Detect which cell encompasses the target text, then output its (X, Y) center coordinate. 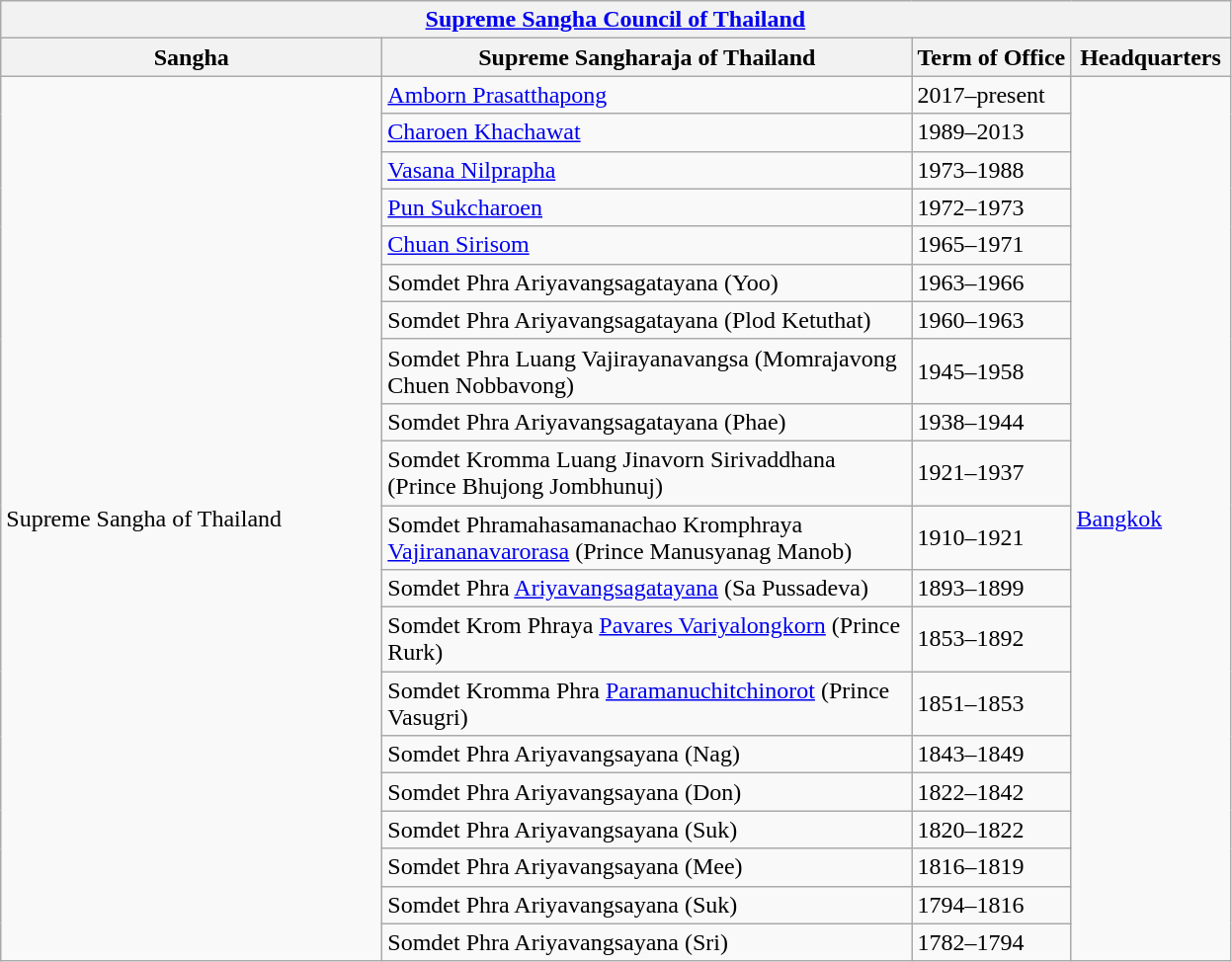
Somdet Phra Ariyavangsagatayana (Sa Pussadeva) (647, 589)
1989–2013 (992, 132)
Somdet Kromma Luang Jinavorn Sirivaddhana (Prince Bhujong Jombhunuj) (647, 472)
Supreme Sangha of Thailand (192, 519)
Vasana Nilprapha (647, 170)
Term of Office (992, 57)
2017–present (992, 95)
1816–1819 (992, 867)
Bangkok (1150, 519)
Somdet Phra Ariyavangsayana (Sri) (647, 942)
1843–1849 (992, 755)
1921–1937 (992, 472)
1822–1842 (992, 792)
1820–1822 (992, 830)
1960–1963 (992, 320)
Chuan Sirisom (647, 245)
1965–1971 (992, 245)
1945–1958 (992, 371)
Supreme Sangha Council of Thailand (616, 20)
Somdet Kromma Phra Paramanuchitchinorot (Prince Vasugri) (647, 703)
Supreme Sangharaja of Thailand (647, 57)
Pun Sukcharoen (647, 207)
1794–1816 (992, 905)
1973–1988 (992, 170)
Amborn Prasatthapong (647, 95)
Somdet Phra Ariyavangsagatayana (Plod Ketuthat) (647, 320)
Somdet Phramahasamanachao Kromphraya Vajirananavarorasa (Prince Manusyanag Manob) (647, 537)
Somdet Krom Phraya Pavares Variyalongkorn (Prince Rurk) (647, 640)
Sangha (192, 57)
Charoen Khachawat (647, 132)
1972–1973 (992, 207)
Somdet Phra Ariyavangsayana (Nag) (647, 755)
1853–1892 (992, 640)
1963–1966 (992, 282)
1910–1921 (992, 537)
Somdet Phra Ariyavangsayana (Mee) (647, 867)
1851–1853 (992, 703)
Somdet Phra Ariyavangsayana (Don) (647, 792)
Somdet Phra Ariyavangsagatayana (Phae) (647, 422)
1893–1899 (992, 589)
Headquarters (1150, 57)
1782–1794 (992, 942)
Somdet Phra Luang Vajirayanavangsa (Momrajavong Chuen Nobbavong) (647, 371)
Somdet Phra Ariyavangsagatayana (Yoo) (647, 282)
1938–1944 (992, 422)
